Return the (X, Y) coordinate for the center point of the cell that contains the specified text.  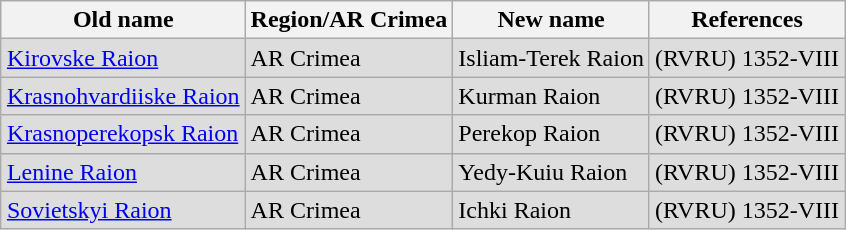
References (746, 20)
Krasnohvardiiske Raion (123, 96)
Isliam-Terek Raion (552, 58)
Perekop Raion (552, 134)
Kurman Raion (552, 96)
Krasnoperekopsk Raion (123, 134)
Ichki Raion (552, 210)
Region/AR Crimea (349, 20)
Lenine Raion (123, 172)
Sovietskyi Raion (123, 210)
Old name (123, 20)
New name (552, 20)
Kirovske Raion (123, 58)
Yedy-Kuiu Raion (552, 172)
